Return (X, Y) of the center of cell containing provided text 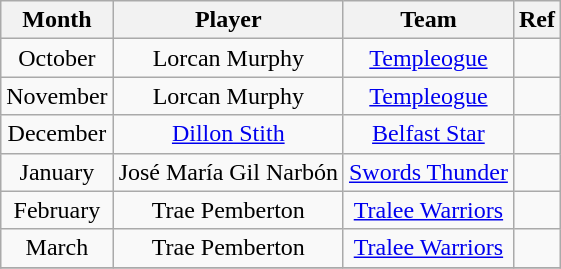
Swords Thunder (428, 172)
February (57, 210)
Team (428, 20)
March (57, 248)
Ref (536, 20)
November (57, 96)
Belfast Star (428, 134)
December (57, 134)
José María Gil Narbón (228, 172)
Month (57, 20)
Player (228, 20)
October (57, 58)
Dillon Stith (228, 134)
January (57, 172)
